Provide the [X, Y] coordinate of the cell's center where the given text is located.  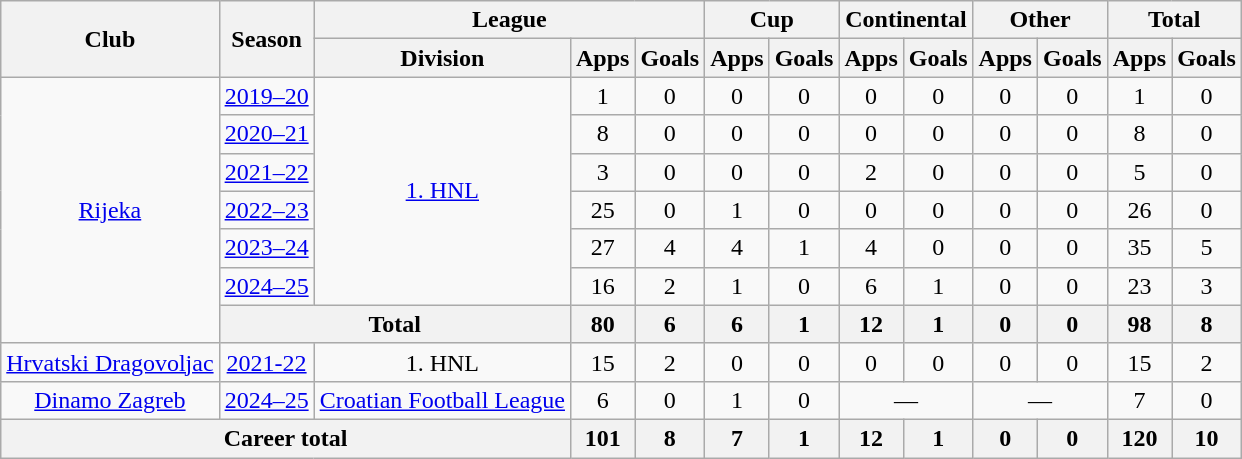
2023–24 [266, 248]
Club [110, 39]
Cup [772, 20]
35 [1139, 248]
27 [602, 248]
2021-22 [266, 362]
Rijeka [110, 210]
Croatian Football League [442, 400]
Hrvatski Dragovoljac [110, 362]
2022–23 [266, 210]
98 [1139, 324]
League [510, 20]
23 [1139, 286]
Other [1040, 20]
2020–21 [266, 134]
Division [442, 58]
Season [266, 39]
Career total [286, 438]
101 [602, 438]
10 [1207, 438]
80 [602, 324]
2021–22 [266, 172]
2019–20 [266, 96]
Continental [906, 20]
16 [602, 286]
26 [1139, 210]
120 [1139, 438]
Dinamo Zagreb [110, 400]
25 [602, 210]
